Determine the (X, Y) coordinate at the center of the cell enclosing the given text.  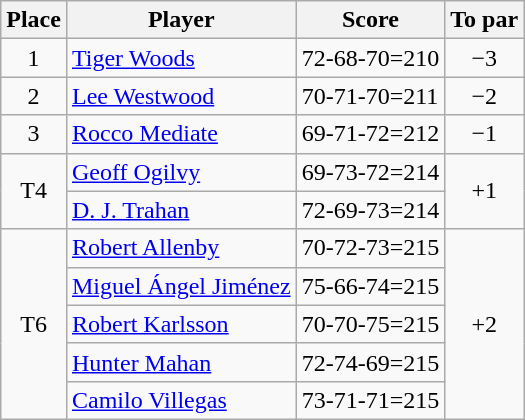
1 (34, 58)
Hunter Mahan (181, 362)
73-71-71=215 (370, 400)
70-70-75=215 (370, 324)
Score (370, 20)
−2 (484, 96)
−3 (484, 58)
+1 (484, 191)
72-68-70=210 (370, 58)
To par (484, 20)
Rocco Mediate (181, 134)
Player (181, 20)
+2 (484, 324)
70-72-73=215 (370, 248)
Lee Westwood (181, 96)
2 (34, 96)
Tiger Woods (181, 58)
Place (34, 20)
3 (34, 134)
69-71-72=212 (370, 134)
Robert Allenby (181, 248)
Miguel Ángel Jiménez (181, 286)
T6 (34, 324)
T4 (34, 191)
72-69-73=214 (370, 210)
Camilo Villegas (181, 400)
72-74-69=215 (370, 362)
−1 (484, 134)
Robert Karlsson (181, 324)
70-71-70=211 (370, 96)
Geoff Ogilvy (181, 172)
D. J. Trahan (181, 210)
69-73-72=214 (370, 172)
75-66-74=215 (370, 286)
